Pinpoint the cell where the given text exists, returning its [X, Y] midpoint coordinate. 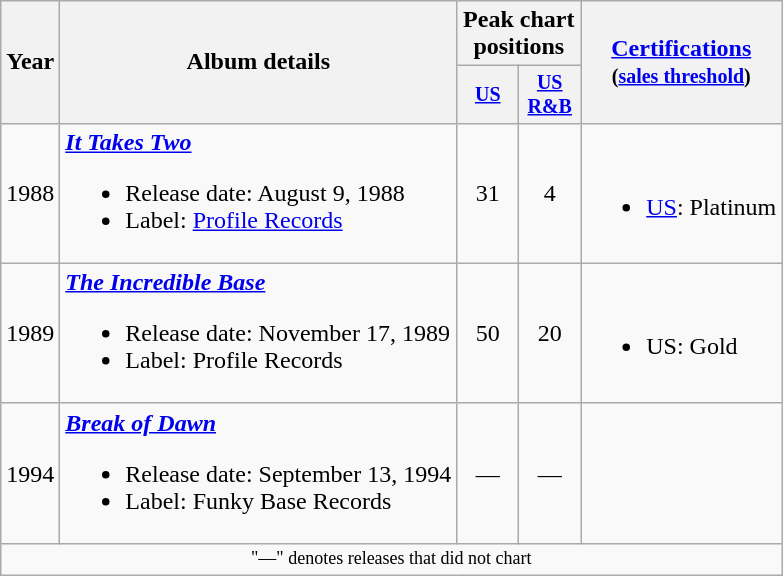
1989 [30, 333]
Peak chartpositions [519, 34]
US R&B [550, 94]
31 [488, 193]
1988 [30, 193]
Certifications(sales threshold) [682, 62]
"—" denotes releases that did not chart [392, 558]
It Takes TwoRelease date: August 9, 1988Label: Profile Records [258, 193]
US: Platinum [682, 193]
Year [30, 62]
Break of DawnRelease date: September 13, 1994Label: Funky Base Records [258, 473]
50 [488, 333]
US: Gold [682, 333]
US [488, 94]
1994 [30, 473]
Album details [258, 62]
The Incredible BaseRelease date: November 17, 1989Label: Profile Records [258, 333]
4 [550, 193]
20 [550, 333]
